For the text-containing cell, return its midpoint in (x, y) coordinate format. 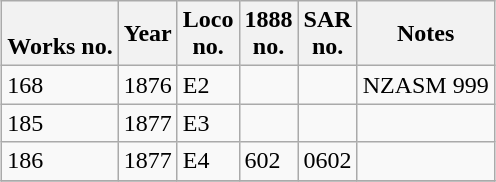
1888no. (268, 34)
E2 (208, 85)
NZASM 999 (426, 85)
Notes (426, 34)
E4 (208, 161)
Year (148, 34)
SARno. (328, 34)
186 (60, 161)
168 (60, 85)
602 (268, 161)
Works no. (60, 34)
Locono. (208, 34)
E3 (208, 123)
185 (60, 123)
1876 (148, 85)
0602 (328, 161)
